Find where the given text appears and provide that cell's center as [x, y] coordinate. 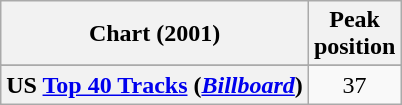
Chart (2001) [155, 34]
US Top 40 Tracks (Billboard) [155, 85]
Peakposition [354, 34]
37 [354, 85]
